Scan for the cell matching the given text and deliver its (x, y) coordinate at center. 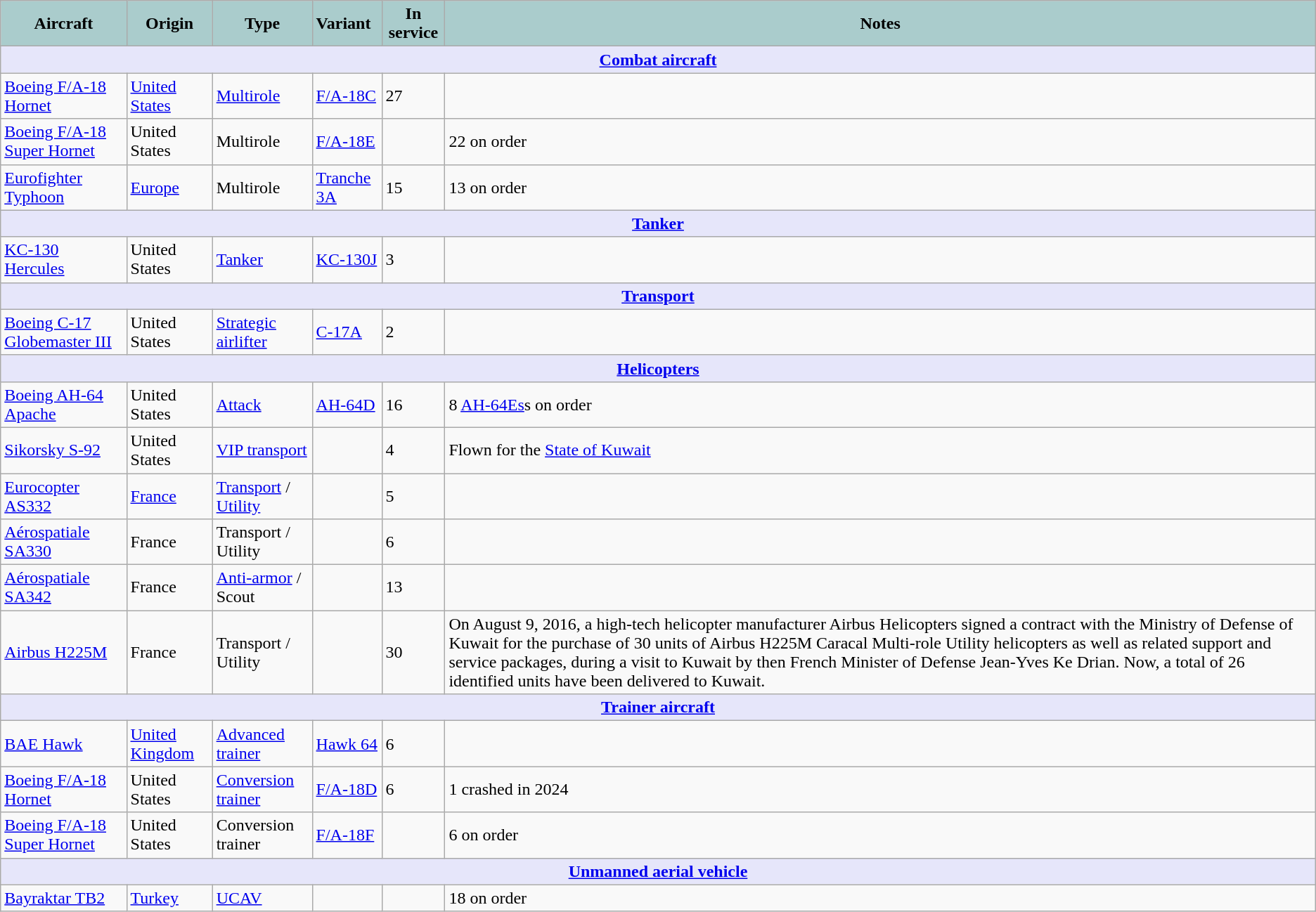
18 on order (880, 898)
Airbus H225M (63, 652)
1 crashed in 2024 (880, 790)
In service (413, 24)
F/A-18E (347, 142)
Combat aircraft (658, 60)
Transport (658, 296)
C-17A (347, 332)
Aircraft (63, 24)
2 (413, 332)
BAE Hawk (63, 743)
6 on order (880, 835)
13 (413, 587)
Europe (169, 187)
5 (413, 496)
15 (413, 187)
3 (413, 260)
Boeing AH-64 Apache (63, 405)
Boeing C-17 Globemaster III (63, 332)
Notes (880, 24)
Anti-armor / Scout (262, 587)
KC-130 Hercules (63, 260)
Attack (262, 405)
Unmanned aerial vehicle (658, 871)
F/A-18F (347, 835)
Hawk 64 (347, 743)
Tranche 3A (347, 187)
F/A-18C (347, 96)
Variant (347, 24)
4 (413, 450)
27 (413, 96)
16 (413, 405)
F/A-18D (347, 790)
Origin (169, 24)
Eurofighter Typhoon (63, 187)
30 (413, 652)
13 on order (880, 187)
United Kingdom (169, 743)
Bayraktar TB2 (63, 898)
Turkey (169, 898)
Strategic airlifter (262, 332)
Trainer aircraft (658, 708)
Flown for the State of Kuwait (880, 450)
Helicopters (658, 368)
Type (262, 24)
UCAV (262, 898)
Eurocopter AS332 (63, 496)
Aérospatiale SA342 (63, 587)
22 on order (880, 142)
Advanced trainer (262, 743)
VIP transport (262, 450)
Aérospatiale SA330 (63, 542)
Sikorsky S-92 (63, 450)
KC-130J (347, 260)
8 AH-64Ess on order (880, 405)
AH-64D (347, 405)
